For the text-containing cell, return its midpoint in (x, y) coordinate format. 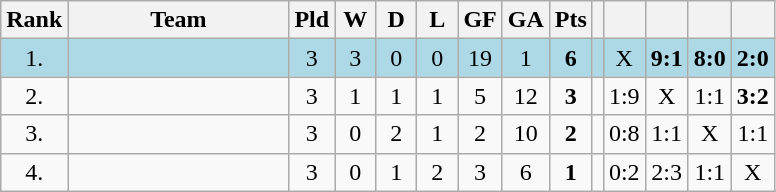
5 (480, 96)
L (438, 20)
0:2 (624, 172)
W (356, 20)
3. (34, 134)
Team (178, 20)
Pts (570, 20)
2. (34, 96)
10 (526, 134)
9:1 (666, 58)
Rank (34, 20)
1:9 (624, 96)
GA (526, 20)
2:0 (752, 58)
12 (526, 96)
1. (34, 58)
4. (34, 172)
0:8 (624, 134)
GF (480, 20)
3:2 (752, 96)
19 (480, 58)
8:0 (710, 58)
2:3 (666, 172)
Pld (312, 20)
D (396, 20)
